Pinpoint the cell where the given text exists, returning its [X, Y] midpoint coordinate. 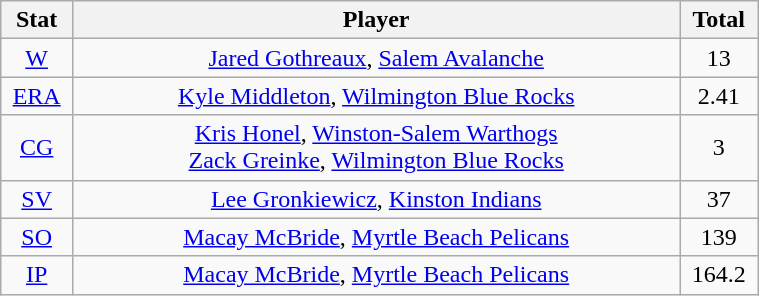
ERA [37, 96]
W [37, 58]
3 [719, 148]
13 [719, 58]
Jared Gothreaux, Salem Avalanche [376, 58]
2.41 [719, 96]
Player [376, 20]
Kris Honel, Winston-Salem Warthogs Zack Greinke, Wilmington Blue Rocks [376, 148]
Lee Gronkiewicz, Kinston Indians [376, 199]
IP [37, 275]
CG [37, 148]
Stat [37, 20]
Kyle Middleton, Wilmington Blue Rocks [376, 96]
37 [719, 199]
139 [719, 237]
164.2 [719, 275]
Total [719, 20]
SV [37, 199]
SO [37, 237]
